Detect which cell encompasses the target text, then output its [x, y] center coordinate. 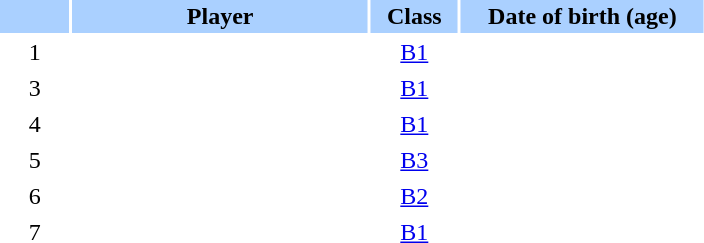
B2 [414, 196]
3 [34, 88]
Date of birth (age) [582, 16]
1 [34, 52]
4 [34, 124]
6 [34, 196]
5 [34, 160]
B3 [414, 160]
Player [220, 16]
Class [414, 16]
